Search for the cell housing the specified text and yield its (x, y) center coordinate. 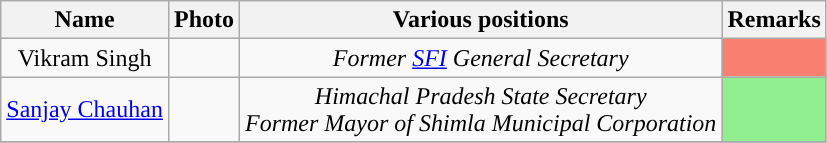
Former SFI General Secretary (481, 58)
Himachal Pradesh State SecretaryFormer Mayor of Shimla Municipal Corporation (481, 110)
Remarks (774, 20)
Vikram Singh (85, 58)
Photo (204, 20)
Various positions (481, 20)
Sanjay Chauhan (85, 110)
Name (85, 20)
